Extract the [X, Y] coordinate from the center of the cell holding the provided text.  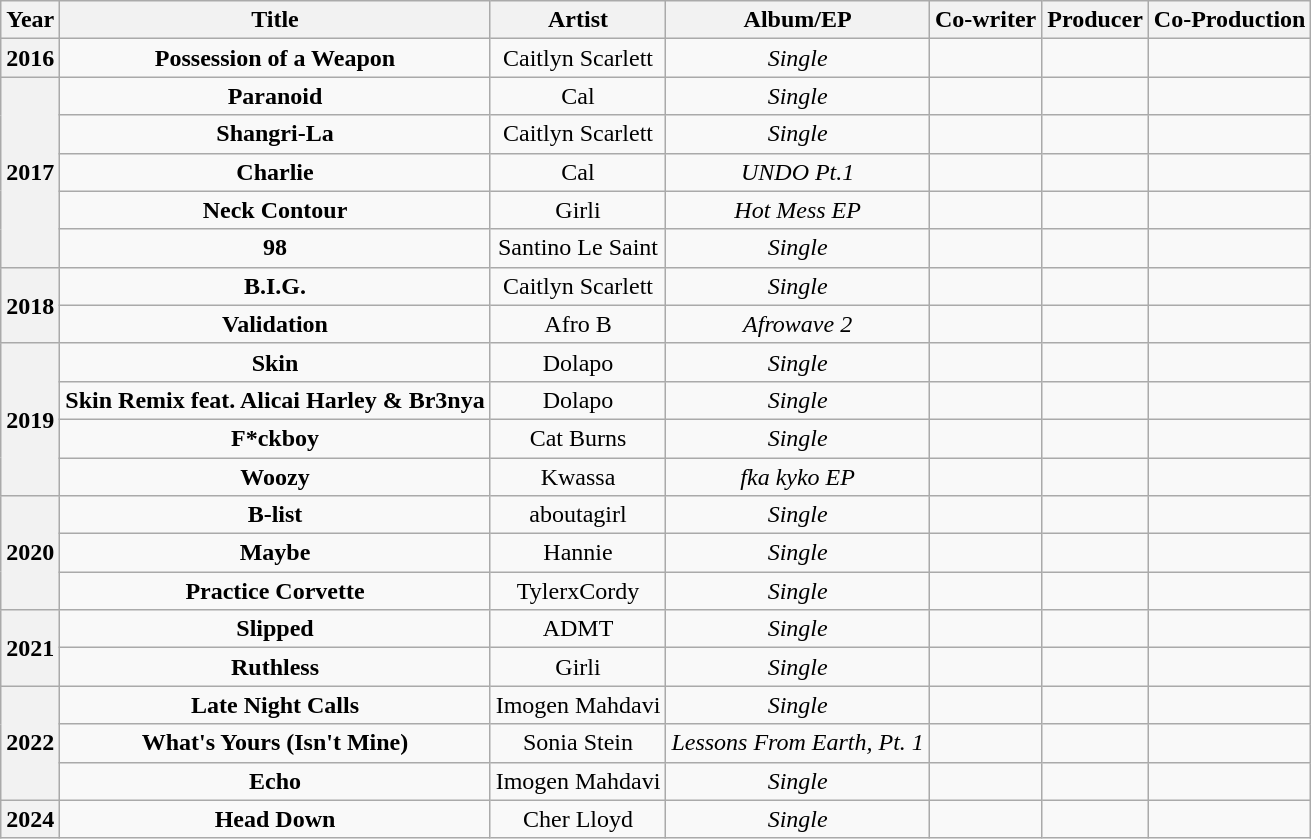
Neck Contour [275, 210]
Skin [275, 362]
Head Down [275, 819]
98 [275, 248]
Slipped [275, 629]
2018 [30, 305]
2024 [30, 819]
Echo [275, 781]
2020 [30, 553]
F*ckboy [275, 438]
Ruthless [275, 667]
What's Yours (Isn't Mine) [275, 743]
UNDO Pt.1 [798, 172]
Title [275, 20]
Album/EP [798, 20]
B.I.G. [275, 286]
Hot Mess EP [798, 210]
Afrowave 2 [798, 324]
Artist [578, 20]
Paranoid [275, 96]
ADMT [578, 629]
Lessons From Earth, Pt. 1 [798, 743]
Sonia Stein [578, 743]
Cher Lloyd [578, 819]
aboutagirl [578, 515]
Santino Le Saint [578, 248]
Kwassa [578, 477]
Co-Production [1230, 20]
Producer [1096, 20]
Validation [275, 324]
Possession of a Weapon [275, 58]
Co-writer [985, 20]
TylerxCordy [578, 591]
Shangri-La [275, 134]
2022 [30, 743]
2017 [30, 172]
Maybe [275, 553]
B-list [275, 515]
Skin Remix feat. Alicai Harley & Br3nya [275, 400]
Practice Corvette [275, 591]
Year [30, 20]
Woozy [275, 477]
2016 [30, 58]
2021 [30, 648]
fka kyko EP [798, 477]
2019 [30, 419]
Charlie [275, 172]
Late Night Calls [275, 705]
Cat Burns [578, 438]
Hannie [578, 553]
Afro B [578, 324]
